From the cell containing the given text, extract its center point as [X, Y] coordinate. 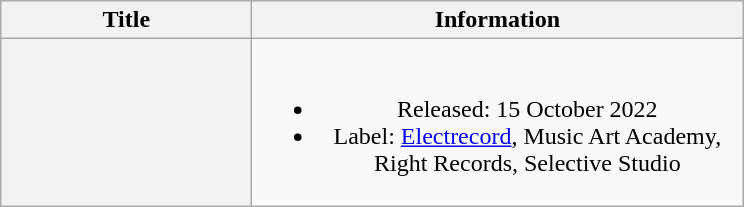
Information [498, 20]
Released: 15 October 2022Label: Electrecord, Music Art Academy, Right Records, Selective Studio [498, 122]
Title [126, 20]
